Identify which cell holds the provided text, then report its (x, y) central coordinate. 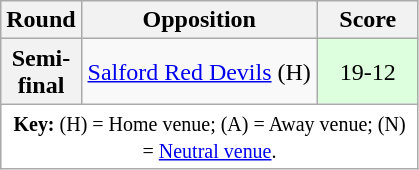
Semi-final (41, 72)
19-12 (368, 72)
Key: (H) = Home venue; (A) = Away venue; (N) = Neutral venue. (210, 136)
Opposition (199, 20)
Score (368, 20)
Salford Red Devils (H) (199, 72)
Round (41, 20)
